Search for the cell housing the specified text and yield its [x, y] center coordinate. 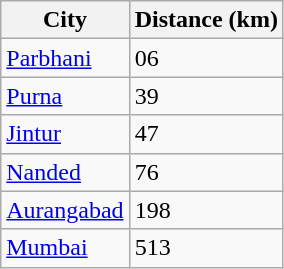
Jintur [65, 134]
39 [206, 96]
City [65, 20]
Distance (km) [206, 20]
513 [206, 248]
Nanded [65, 172]
Parbhani [65, 58]
Mumbai [65, 248]
Aurangabad [65, 210]
47 [206, 134]
198 [206, 210]
Purna [65, 96]
76 [206, 172]
06 [206, 58]
